Pinpoint the cell where the given text exists, returning its [X, Y] midpoint coordinate. 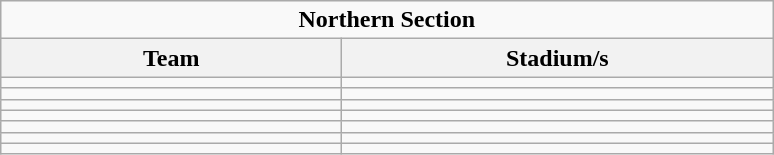
Team [172, 58]
Northern Section [387, 20]
Stadium/s [558, 58]
